Return the [X, Y] coordinate for the center point of the cell that contains the specified text.  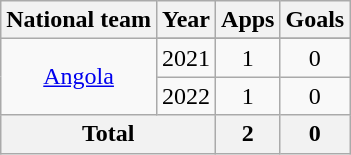
Angola [79, 77]
2 [248, 134]
2022 [186, 96]
2021 [186, 58]
National team [79, 20]
Year [186, 20]
Goals [315, 20]
Total [108, 134]
Apps [248, 20]
